Return the (x, y) coordinate for the center point of the cell that contains the specified text.  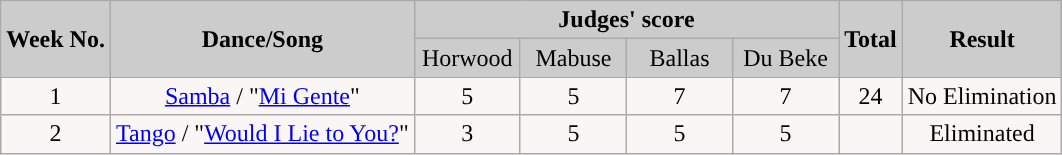
Du Beke (786, 58)
Total (871, 39)
Samba / "Mi Gente" (262, 96)
Dance/Song (262, 39)
Eliminated (982, 134)
Judges' score (626, 20)
24 (871, 96)
Week No. (56, 39)
No Elimination (982, 96)
Horwood (467, 58)
1 (56, 96)
Mabuse (573, 58)
Ballas (679, 58)
Tango / "Would I Lie to You?" (262, 134)
2 (56, 134)
Result (982, 39)
3 (467, 134)
